Identify which cell holds the provided text, then report its (x, y) central coordinate. 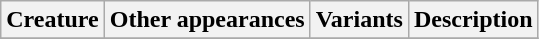
Description (473, 20)
Variants (359, 20)
Creature (52, 20)
Other appearances (207, 20)
